Provide the [x, y] coordinate of the cell's center where the given text is located.  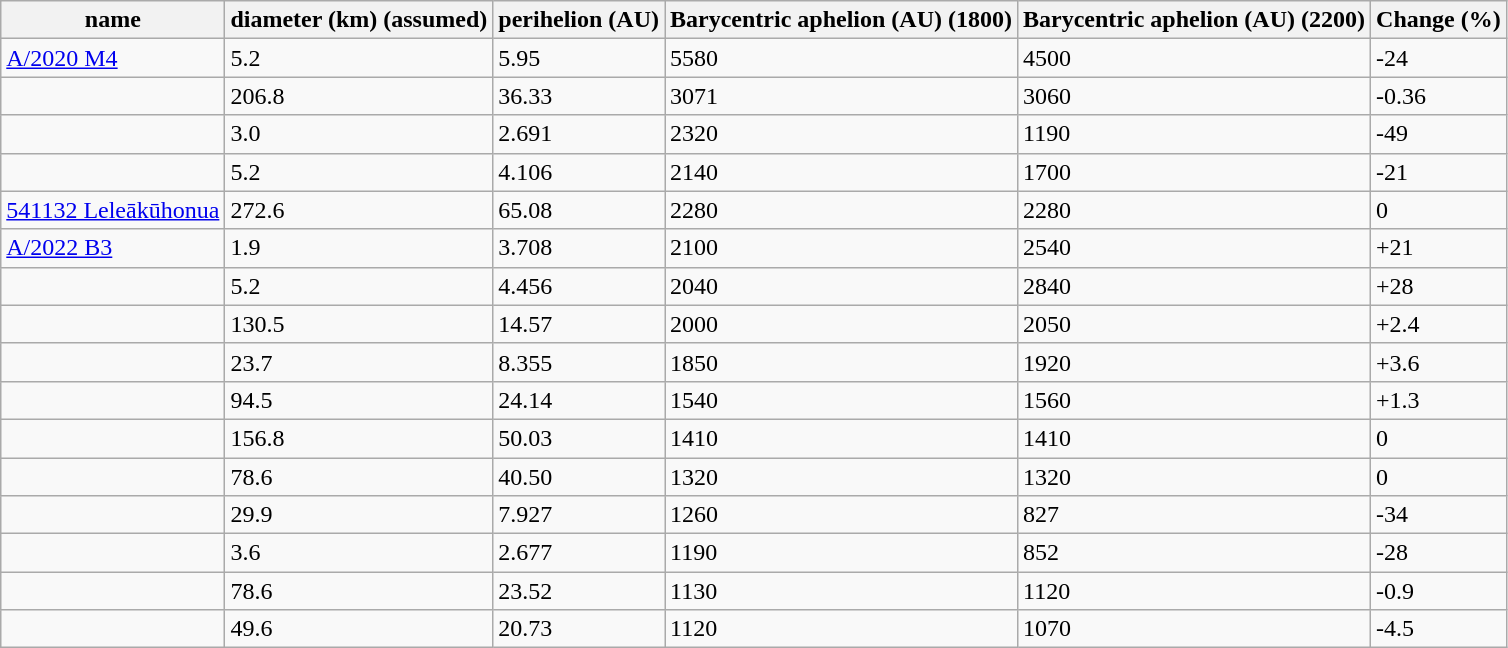
A/2020 M4 [113, 58]
2.691 [579, 134]
+1.3 [1439, 400]
5.95 [579, 58]
-24 [1439, 58]
1540 [840, 400]
Change (%) [1439, 20]
perihelion (AU) [579, 20]
827 [1194, 515]
40.50 [579, 477]
-28 [1439, 553]
3.0 [359, 134]
2140 [840, 172]
2540 [1194, 248]
3.6 [359, 553]
541132 Leleākūhonua [113, 210]
20.73 [579, 629]
1700 [1194, 172]
50.03 [579, 438]
1260 [840, 515]
5580 [840, 58]
2050 [1194, 324]
36.33 [579, 96]
4500 [1194, 58]
94.5 [359, 400]
2040 [840, 286]
1130 [840, 591]
1560 [1194, 400]
206.8 [359, 96]
+28 [1439, 286]
156.8 [359, 438]
23.7 [359, 362]
2100 [840, 248]
7.927 [579, 515]
-0.36 [1439, 96]
1.9 [359, 248]
65.08 [579, 210]
-0.9 [1439, 591]
3060 [1194, 96]
1920 [1194, 362]
24.14 [579, 400]
Barycentric aphelion (AU) (1800) [840, 20]
4.106 [579, 172]
29.9 [359, 515]
4.456 [579, 286]
-49 [1439, 134]
2000 [840, 324]
272.6 [359, 210]
1070 [1194, 629]
-21 [1439, 172]
3071 [840, 96]
diameter (km) (assumed) [359, 20]
+2.4 [1439, 324]
8.355 [579, 362]
+3.6 [1439, 362]
1850 [840, 362]
2.677 [579, 553]
14.57 [579, 324]
A/2022 B3 [113, 248]
2320 [840, 134]
name [113, 20]
-34 [1439, 515]
Barycentric aphelion (AU) (2200) [1194, 20]
3.708 [579, 248]
+21 [1439, 248]
49.6 [359, 629]
130.5 [359, 324]
2840 [1194, 286]
852 [1194, 553]
23.52 [579, 591]
-4.5 [1439, 629]
